Return the (X, Y) coordinate for the center point of the cell that contains the specified text.  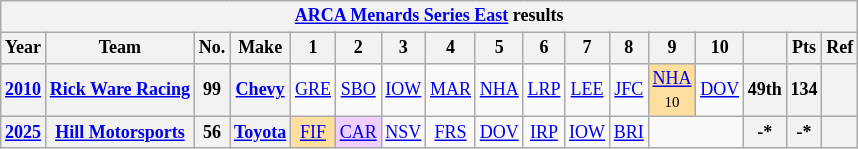
FIF (314, 132)
Year (24, 48)
Chevy (260, 90)
Rick Ware Racing (120, 90)
Hill Motorsports (120, 132)
2010 (24, 90)
NHA10 (672, 90)
134 (804, 90)
56 (212, 132)
Pts (804, 48)
10 (720, 48)
SBO (358, 90)
Make (260, 48)
9 (672, 48)
Team (120, 48)
Toyota (260, 132)
2 (358, 48)
CAR (358, 132)
7 (588, 48)
Ref (840, 48)
6 (544, 48)
LRP (544, 90)
3 (404, 48)
8 (628, 48)
BRI (628, 132)
JFC (628, 90)
LEE (588, 90)
MAR (451, 90)
FRS (451, 132)
99 (212, 90)
ARCA Menards Series East results (430, 16)
5 (499, 48)
No. (212, 48)
IRP (544, 132)
2025 (24, 132)
NSV (404, 132)
49th (764, 90)
4 (451, 48)
NHA (499, 90)
1 (314, 48)
GRE (314, 90)
